Capture the cell that displays the provided text and extract its (x, y) central coordinate. 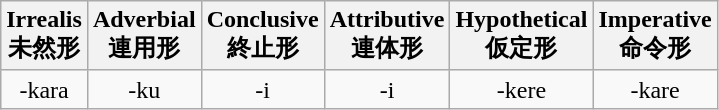
-kara (44, 89)
-kere (522, 89)
Attributive連体形 (387, 36)
Conclusive終止形 (262, 36)
Hypothetical仮定形 (522, 36)
Adverbial連用形 (144, 36)
Irrealis未然形 (44, 36)
-kare (655, 89)
Imperative命令形 (655, 36)
-ku (144, 89)
